From the cell containing the given text, extract its center point as [X, Y] coordinate. 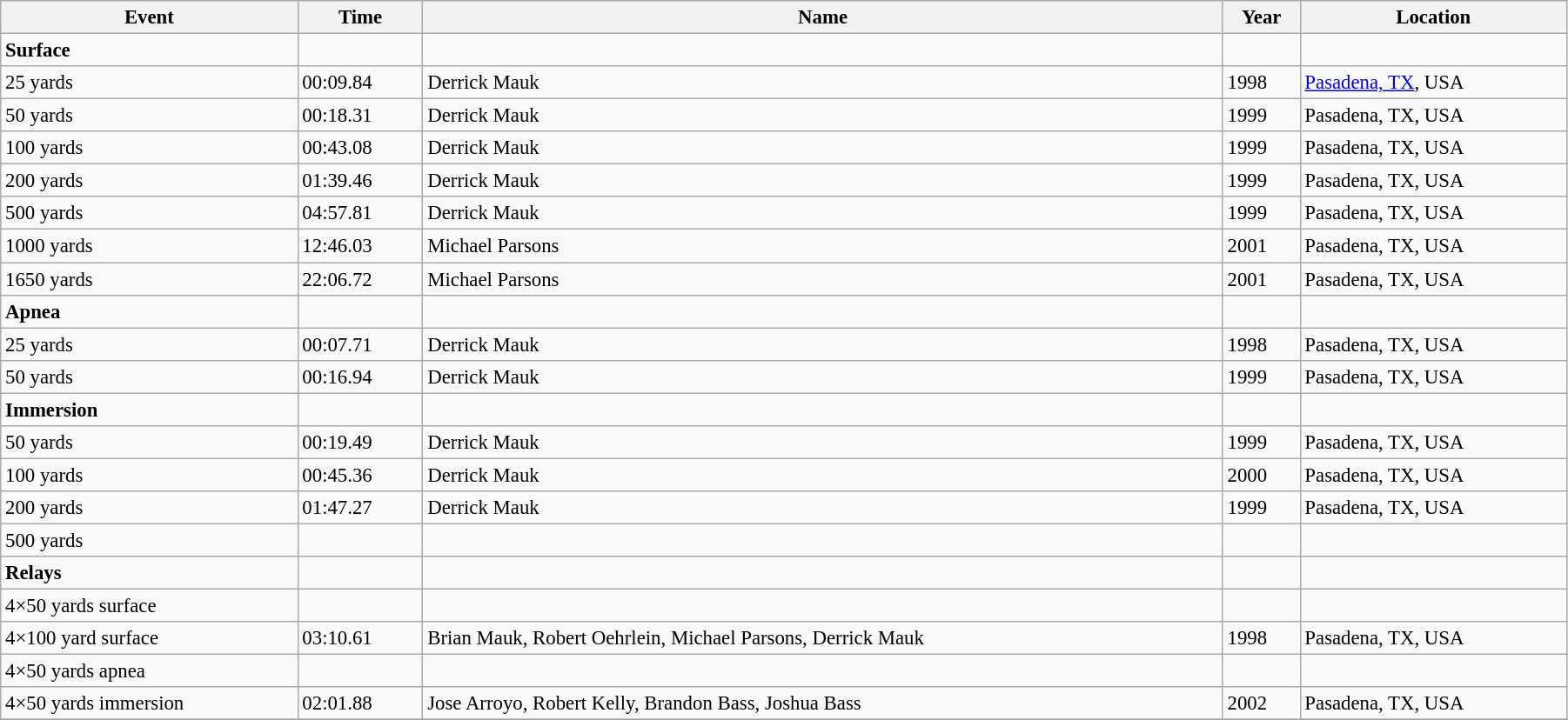
Year [1262, 17]
00:16.94 [360, 377]
00:09.84 [360, 83]
00:43.08 [360, 148]
Brian Mauk, Robert Oehrlein, Michael Parsons, Derrick Mauk [823, 638]
Name [823, 17]
2000 [1262, 475]
Relays [150, 573]
03:10.61 [360, 638]
Location [1433, 17]
Time [360, 17]
00:19.49 [360, 443]
00:07.71 [360, 344]
01:47.27 [360, 508]
04:57.81 [360, 213]
00:18.31 [360, 116]
1000 yards [150, 246]
Event [150, 17]
1650 yards [150, 279]
Jose Arroyo, Robert Kelly, Brandon Bass, Joshua Bass [823, 703]
2002 [1262, 703]
Immersion [150, 410]
Surface [150, 50]
4×50 yards apnea [150, 671]
22:06.72 [360, 279]
00:45.36 [360, 475]
4×100 yard surface [150, 638]
02:01.88 [360, 703]
12:46.03 [360, 246]
01:39.46 [360, 181]
Apnea [150, 311]
4×50 yards surface [150, 606]
4×50 yards immersion [150, 703]
